Provide the [X, Y] coordinate of the cell's center where the given text is located.  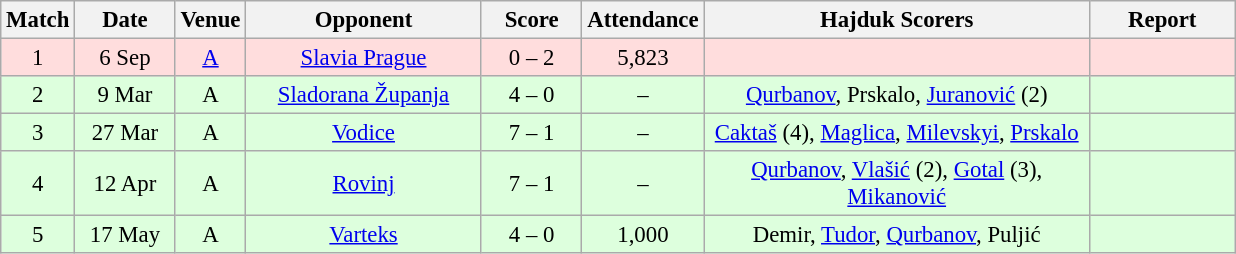
Sladorana Županja [364, 95]
9 Mar [126, 95]
Hajduk Scorers [897, 20]
12 Apr [126, 184]
5 [38, 235]
Opponent [364, 20]
Score [532, 20]
0 – 2 [532, 58]
4 [38, 184]
Varteks [364, 235]
1 [38, 58]
Qurbanov, Vlašić (2), Gotal (3), Mikanović [897, 184]
Attendance [643, 20]
Rovinj [364, 184]
2 [38, 95]
3 [38, 133]
Demir, Tudor, Qurbanov, Puljić [897, 235]
5,823 [643, 58]
17 May [126, 235]
Match [38, 20]
Date [126, 20]
Report [1162, 20]
27 Mar [126, 133]
Qurbanov, Prskalo, Juranović (2) [897, 95]
1,000 [643, 235]
Slavia Prague [364, 58]
Caktaš (4), Maglica, Milevskyi, Prskalo [897, 133]
Vodice [364, 133]
6 Sep [126, 58]
Venue [210, 20]
